Output the [X, Y] coordinate of the center of the cell containing the given text.  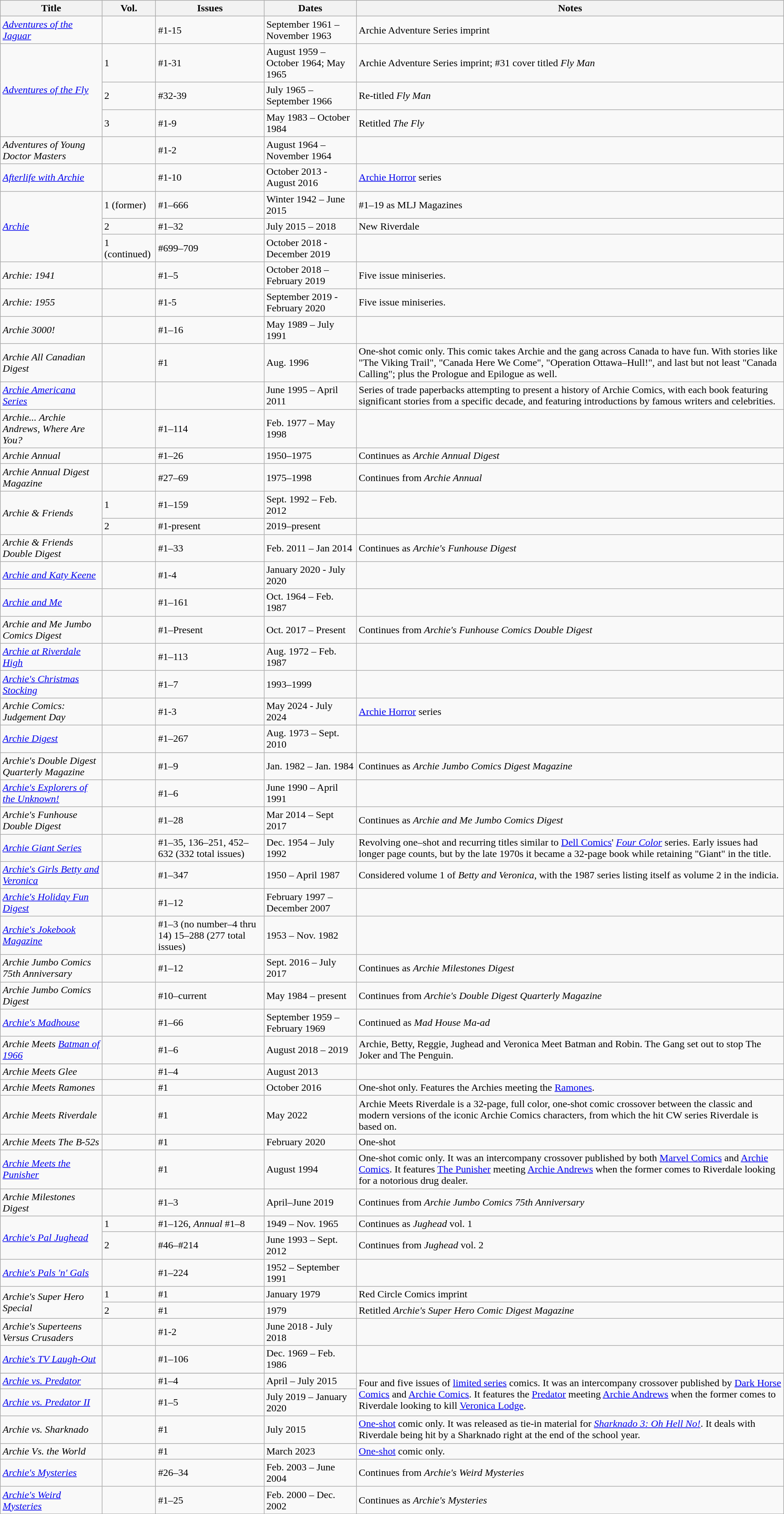
#1–32 [210, 226]
#1–347 [210, 875]
Archie Americana Series [51, 396]
August 2013 [310, 1071]
Feb. 2000 – Dec. 2002 [310, 1500]
1 (continued) [129, 248]
#1-4 [210, 575]
January 2020 - July 2020 [310, 575]
July 2015 [310, 1430]
#1–16 [210, 329]
Archie's Madhouse [51, 1022]
Archie Digest [51, 738]
October 2013 - August 2016 [310, 178]
#1–159 [210, 505]
Sept. 1992 – Feb. 2012 [310, 505]
August 1964 – November 1964 [310, 150]
June 1995 – April 2011 [310, 396]
Archie's Pals 'n' Gals [51, 1273]
Archie and Me Jumbo Comics Digest [51, 629]
Archie [51, 226]
Archie Annual Digest Magazine [51, 478]
Archie vs. Predator [51, 1381]
#1–161 [210, 603]
January 1979 [310, 1294]
Continues as Archie's Mysteries [570, 1500]
1950 – April 1987 [310, 875]
Archie All Canadian Digest [51, 363]
March 2023 [310, 1451]
1952 – September 1991 [310, 1273]
Archie Giant Series [51, 848]
Oct. 2017 – Present [310, 629]
Archie Adventure Series imprint [570, 30]
#1–Present [210, 629]
October 2016 [310, 1087]
Archie at Riverdale High [51, 657]
Mar 2014 – Sept 2017 [310, 820]
#1-15 [210, 30]
Archie Meets The B-52s [51, 1142]
Archie Meets Riverdale [51, 1115]
February 1997 – December 2007 [310, 903]
#699–709 [210, 248]
#1–224 [210, 1273]
Feb. 2011 – Jan 2014 [310, 548]
New Riverdale [570, 226]
Archie's Funhouse Double Digest [51, 820]
Continues as Jughead vol. 1 [570, 1224]
1979 [310, 1310]
1975–1998 [310, 478]
July 1965 – September 1966 [310, 96]
1993–1999 [310, 684]
Adventures of Young Doctor Masters [51, 150]
Issues [210, 8]
Archie Comics: Judgement Day [51, 712]
Archie & Friends Double Digest [51, 548]
Archie's Jokebook Magazine [51, 935]
April – July 2015 [310, 1381]
#1-31 [210, 63]
#1–26 [210, 456]
May 2024 - July 2024 [310, 712]
Retitled Archie's Super Hero Comic Digest Magazine [570, 1310]
#1–666 [210, 204]
#1–267 [210, 738]
One-shot comic only. [570, 1451]
September 1959 – February 1969 [310, 1022]
Adventures of the Fly [51, 90]
1950–1975 [310, 456]
Archie: 1955 [51, 303]
Archie... Archie Andrews, Where Are You? [51, 429]
#1–106 [210, 1359]
Aug. 1973 – Sept. 2010 [310, 738]
#1-9 [210, 123]
Vol. [129, 8]
Title [51, 8]
Archie vs. Predator II [51, 1402]
Archie vs. Sharknado [51, 1430]
1953 – Nov. 1982 [310, 935]
Archie Adventure Series imprint; #31 cover titled Fly Man [570, 63]
2019–present [310, 526]
#1-present [210, 526]
Continues as Archie Jumbo Comics Digest Magazine [570, 766]
September 1961 – November 1963 [310, 30]
#1–25 [210, 1500]
Winter 1942 – June 2015 [310, 204]
One-shot only. Features the Archies meeting the Ramones. [570, 1087]
#46–#214 [210, 1245]
Re-titled Fly Man [570, 96]
#1-10 [210, 178]
Archie 3000! [51, 329]
Feb. 2003 – June 2004 [310, 1473]
Archie's Holiday Fun Digest [51, 903]
July 2019 – January 2020 [310, 1402]
Archie Meets Glee [51, 1071]
#26–34 [210, 1473]
Archie Jumbo Comics Digest [51, 996]
Retitled The Fly [570, 123]
Archie, Betty, Reggie, Jughead and Veronica Meet Batman and Robin. The Gang set out to stop The Joker and The Penguin. [570, 1050]
August 2018 – 2019 [310, 1050]
Continues as Archie's Funhouse Digest [570, 548]
Oct. 1964 – Feb. 1987 [310, 603]
Continued as Mad House Ma-ad [570, 1022]
Sept. 2016 – July 2017 [310, 968]
Dates [310, 8]
Archie's Superteens Versus Crusaders [51, 1332]
Afterlife with Archie [51, 178]
Archie's Christmas Stocking [51, 684]
Archie's Double Digest Quarterly Magazine [51, 766]
Archie and Katy Keene [51, 575]
Archie's Mysteries [51, 1473]
Continues from Archie Jumbo Comics 75th Anniversary [570, 1202]
Archie Milestones Digest [51, 1202]
August 1994 [310, 1169]
May 2022 [310, 1115]
#1–114 [210, 429]
Continues from Archie's Double Digest Quarterly Magazine [570, 996]
June 2018 - July 2018 [310, 1332]
Archie & Friends [51, 513]
3 [129, 123]
February 2020 [310, 1142]
October 2018 – February 2019 [310, 275]
Archie's TV Laugh-Out [51, 1359]
Red Circle Comics imprint [570, 1294]
Aug. 1972 – Feb. 1987 [310, 657]
Aug. 1996 [310, 363]
Dec. 1954 – July 1992 [310, 848]
Dec. 1969 – Feb. 1986 [310, 1359]
September 2019 - February 2020 [310, 303]
Archie Annual [51, 456]
Archie Meets the Punisher [51, 1169]
Archie's Super Hero Special [51, 1302]
May 1989 – July 1991 [310, 329]
#1-3 [210, 712]
Archie Meets Batman of 1966 [51, 1050]
Continues as Archie and Me Jumbo Comics Digest [570, 820]
#1-5 [210, 303]
One-shot [570, 1142]
Archie's Weird Mysteries [51, 1500]
June 1990 – April 1991 [310, 794]
#32-39 [210, 96]
Archie and Me [51, 603]
October 2018 - December 2019 [310, 248]
Feb. 1977 – May 1998 [310, 429]
#1–9 [210, 766]
#1–19 as MLJ Magazines [570, 204]
Continues as Archie Annual Digest [570, 456]
Archie's Girls Betty and Veronica [51, 875]
Archie's Explorers of the Unknown! [51, 794]
June 1993 – Sept. 2012 [310, 1245]
Archie Vs. the World [51, 1451]
May 1984 – present [310, 996]
#1–126, Annual #1–8 [210, 1224]
Archie: 1941 [51, 275]
Continues from Archie's Funhouse Comics Double Digest [570, 629]
Continues as Archie Milestones Digest [570, 968]
August 1959 – October 1964; May 1965 [310, 63]
Archie Jumbo Comics 75th Anniversary [51, 968]
April–June 2019 [310, 1202]
#1–35, 136–251, 452–632 (332 total issues) [210, 848]
Continues from Archie's Weird Mysteries [570, 1473]
Jan. 1982 – Jan. 1984 [310, 766]
#1–66 [210, 1022]
1949 – Nov. 1965 [310, 1224]
#27–69 [210, 478]
#1–113 [210, 657]
1 (former) [129, 204]
#1–33 [210, 548]
Adventures of the Jaguar [51, 30]
May 1983 – October 1984 [310, 123]
#1–7 [210, 684]
Archie Meets Ramones [51, 1087]
#1–3 [210, 1202]
July 2015 – 2018 [310, 226]
#1–28 [210, 820]
Continues from Jughead vol. 2 [570, 1245]
#1–3 (no number–4 thru 14) 15–288 (277 total issues) [210, 935]
Notes [570, 8]
#10–current [210, 996]
Continues from Archie Annual [570, 478]
Archie's Pal Jughead [51, 1238]
Considered volume 1 of Betty and Veronica, with the 1987 series listing itself as volume 2 in the indicia. [570, 875]
